Identify which cell holds the provided text, then report its [x, y] central coordinate. 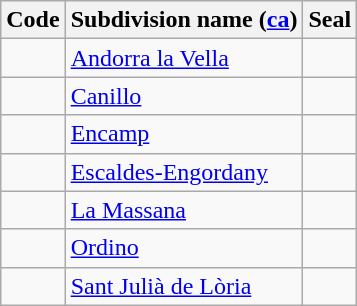
Seal [330, 20]
Escaldes-Engordany [184, 172]
Subdivision name (ca) [184, 20]
Ordino [184, 248]
Canillo [184, 96]
Encamp [184, 134]
Sant Julià de Lòria [184, 286]
Andorra la Vella [184, 58]
La Massana [184, 210]
Code [33, 20]
